Extract the (x, y) coordinate from the center of the cell holding the provided text.  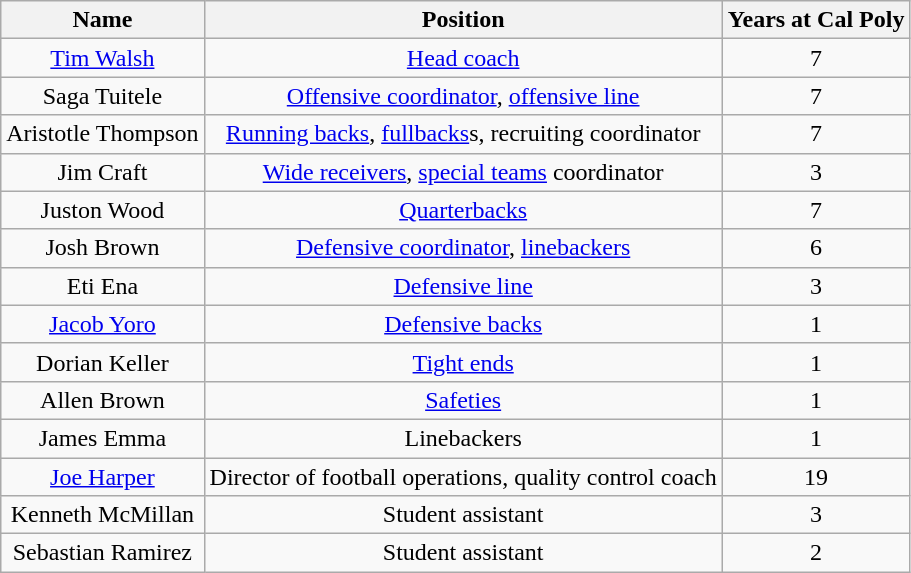
Tim Walsh (102, 58)
Years at Cal Poly (816, 20)
Head coach (463, 58)
Josh Brown (102, 248)
2 (816, 553)
Name (102, 20)
Director of football operations, quality control coach (463, 477)
Position (463, 20)
Dorian Keller (102, 362)
Wide receivers, special teams coordinator (463, 172)
Safeties (463, 400)
Eti Ena (102, 286)
Aristotle Thompson (102, 134)
Joe Harper (102, 477)
Sebastian Ramirez (102, 553)
Linebackers (463, 438)
James Emma (102, 438)
Tight ends (463, 362)
Defensive line (463, 286)
Defensive backs (463, 324)
Running backs, fullbackss, recruiting coordinator (463, 134)
Jim Craft (102, 172)
Juston Wood (102, 210)
Saga Tuitele (102, 96)
6 (816, 248)
Offensive coordinator, offensive line (463, 96)
Quarterbacks (463, 210)
19 (816, 477)
Jacob Yoro (102, 324)
Kenneth McMillan (102, 515)
Allen Brown (102, 400)
Defensive coordinator, linebackers (463, 248)
